For the text-containing cell, return its midpoint in (x, y) coordinate format. 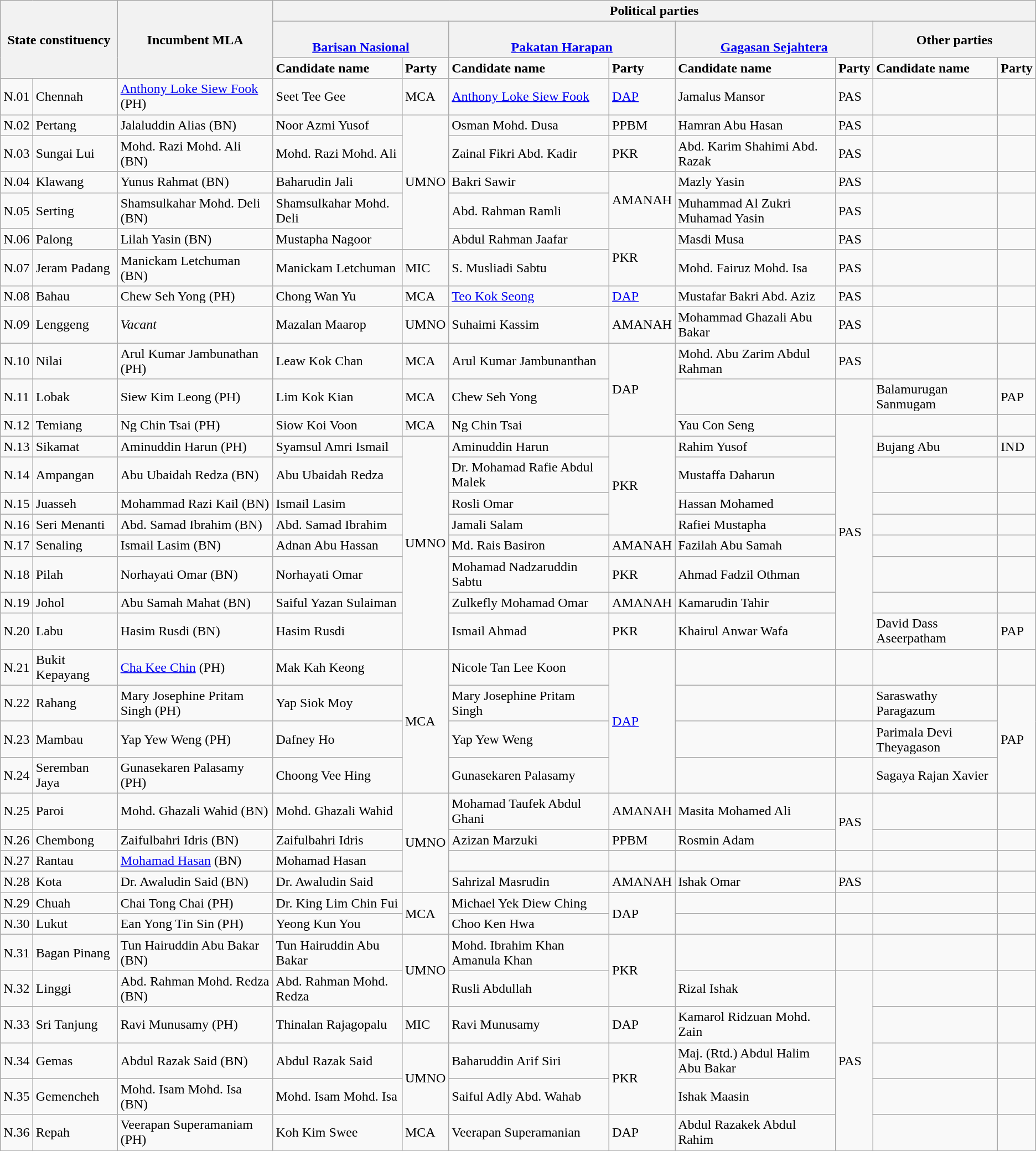
Sri Tanjung (75, 1025)
Senaling (75, 546)
Mohd. Razi Mohd. Ali (BN) (195, 154)
Nilai (75, 361)
Chennah (75, 96)
Fazilah Abu Samah (755, 546)
Koh Kim Swee (338, 1132)
N.12 (17, 426)
Linggi (75, 988)
Aminuddin Harun (529, 447)
Arul Kumar Jambunathan (PH) (195, 361)
Baharudin Jali (338, 182)
Seremban Jaya (75, 775)
Siow Koi Voon (338, 426)
Jamalus Mansor (755, 96)
N.23 (17, 739)
Azizan Marzuki (529, 839)
N.21 (17, 667)
N.26 (17, 839)
Mohd. Isam Mohd. Isa (BN) (195, 1097)
Yap Yew Weng (529, 739)
Yunus Rahmat (BN) (195, 182)
N.35 (17, 1097)
Kamarudin Tahir (755, 603)
Abdul Rahman Jaafar (529, 239)
Suhaimi Kassim (529, 324)
Hasim Rusdi (338, 631)
Anthony Loke Siew Fook (529, 96)
Ean Yong Tin Sin (PH) (195, 924)
Temiang (75, 426)
Khairul Anwar Wafa (755, 631)
N.27 (17, 861)
N.07 (17, 268)
Sikamat (75, 447)
Mary Josephine Pritam Singh (529, 703)
Chong Wan Yu (338, 296)
Kamarol Ridzuan Mohd. Zain (755, 1025)
Adnan Abu Hassan (338, 546)
Chew Seh Yong (529, 397)
N.09 (17, 324)
Cha Kee Chin (PH) (195, 667)
Abd. Rahman Mohd. Redza (338, 988)
N.17 (17, 546)
N.18 (17, 574)
Mak Kah Keong (338, 667)
Mohammad Razi Kail (BN) (195, 504)
Jalaluddin Alias (BN) (195, 125)
Choo Ken Hwa (529, 924)
N.24 (17, 775)
Labu (75, 631)
Mohamad Hasan (338, 861)
Chembong (75, 839)
Bahau (75, 296)
Ishak Maasin (755, 1097)
N.33 (17, 1025)
Noor Azmi Yusof (338, 125)
N.36 (17, 1132)
N.34 (17, 1060)
N.16 (17, 525)
Nicole Tan Lee Koon (529, 667)
Dr. King Lim Chin Fui (338, 903)
N.05 (17, 210)
S. Musliadi Sabtu (529, 268)
Abdul Razakek Abdul Rahim (755, 1132)
Ampangan (75, 475)
Incumbent MLA (195, 40)
Mustafar Bakri Abd. Aziz (755, 296)
Manickam Letchuman (338, 268)
Gunasekaren Palasamy (PH) (195, 775)
Manickam Letchuman (BN) (195, 268)
Bujang Abu (935, 447)
N.02 (17, 125)
Mohammad Ghazali Abu Bakar (755, 324)
Johol (75, 603)
Ravi Munusamy (PH) (195, 1025)
Bakri Sawir (529, 182)
Gunasekaren Palasamy (529, 775)
Mohd. Ghazali Wahid (338, 811)
Yap Siok Moy (338, 703)
Masdi Musa (755, 239)
Masita Mohamed Ali (755, 811)
Abdul Razak Said (338, 1060)
Abd. Samad Ibrahim (338, 525)
Klawang (75, 182)
Mohamad Nadzaruddin Sabtu (529, 574)
N.15 (17, 504)
N.32 (17, 988)
Mustapha Nagoor (338, 239)
Aminuddin Harun (PH) (195, 447)
Chuah (75, 903)
Abu Ubaidah Redza (338, 475)
State constituency (59, 40)
Mohamad Taufek Abdul Ghani (529, 811)
Serting (75, 210)
Zainal Fikri Abd. Kadir (529, 154)
Veerapan Superamaniam (PH) (195, 1132)
Gemas (75, 1060)
Juasseh (75, 504)
Saiful Yazan Sulaiman (338, 603)
Norhayati Omar (BN) (195, 574)
Saraswathy Paragazum (935, 703)
Mohamad Hasan (BN) (195, 861)
Sahrizal Masrudin (529, 882)
N.13 (17, 447)
Rafiei Mustapha (755, 525)
Ismail Ahmad (529, 631)
Hasim Rusdi (BN) (195, 631)
Sagaya Rajan Xavier (935, 775)
N.29 (17, 903)
Kota (75, 882)
Mohd. Razi Mohd. Ali (338, 154)
N.31 (17, 953)
Pertang (75, 125)
Abdul Razak Said (BN) (195, 1060)
Shamsulkahar Mohd. Deli (BN) (195, 210)
Ng Chin Tsai (529, 426)
Lukut (75, 924)
N.08 (17, 296)
Chai Tong Chai (PH) (195, 903)
Rusli Abdullah (529, 988)
Mazly Yasin (755, 182)
Ravi Munusamy (529, 1025)
Mazalan Maarop (338, 324)
Michael Yek Diew Ching (529, 903)
Barisan Nasional (361, 40)
Ng Chin Tsai (PH) (195, 426)
Palong (75, 239)
Seri Menanti (75, 525)
Arul Kumar Jambunanthan (529, 361)
Abd. Samad Ibrahim (BN) (195, 525)
Md. Rais Basiron (529, 546)
Shamsulkahar Mohd. Deli (338, 210)
Ishak Omar (755, 882)
Rosmin Adam (755, 839)
Mohd. Ghazali Wahid (BN) (195, 811)
N.30 (17, 924)
N.11 (17, 397)
Zaifulbahri Idris (BN) (195, 839)
Saiful Adly Abd. Wahab (529, 1097)
IND (1017, 447)
N.04 (17, 182)
Jamali Salam (529, 525)
Jeram Padang (75, 268)
Hassan Mohamed (755, 504)
Syamsul Amri Ismail (338, 447)
Norhayati Omar (338, 574)
Repah (75, 1132)
Abu Ubaidah Redza (BN) (195, 475)
N.01 (17, 96)
Thinalan Rajagopalu (338, 1025)
Rahang (75, 703)
Abu Samah Mahat (BN) (195, 603)
Mary Josephine Pritam Singh (PH) (195, 703)
Mustaffa Daharun (755, 475)
Parimala Devi Theyagason (935, 739)
Rahim Yusof (755, 447)
Leaw Kok Chan (338, 361)
Osman Mohd. Dusa (529, 125)
Abd. Rahman Ramli (529, 210)
Pakatan Harapan (562, 40)
Tun Hairuddin Abu Bakar (BN) (195, 953)
Mohd. Abu Zarim Abdul Rahman (755, 361)
Choong Vee Hing (338, 775)
Rantau (75, 861)
Lenggeng (75, 324)
Gagasan Sejahtera (774, 40)
Dr. Awaludin Said (BN) (195, 882)
Political parties (654, 11)
Muhammad Al Zukri Muhamad Yasin (755, 210)
N.25 (17, 811)
Seet Tee Gee (338, 96)
N.22 (17, 703)
Dr. Awaludin Said (338, 882)
Lilah Yasin (BN) (195, 239)
N.14 (17, 475)
N.03 (17, 154)
Abd. Karim Shahimi Abd. Razak (755, 154)
Hamran Abu Hasan (755, 125)
Mohd. Fairuz Mohd. Isa (755, 268)
Ahmad Fadzil Othman (755, 574)
N.20 (17, 631)
N.19 (17, 603)
N.10 (17, 361)
Rizal Ishak (755, 988)
Zulkefly Mohamad Omar (529, 603)
Yeong Kun You (338, 924)
Mohd. Ibrahim Khan Amanula Khan (529, 953)
Bukit Kepayang (75, 667)
Bagan Pinang (75, 953)
David Dass Aseerpatham (935, 631)
Vacant (195, 324)
Maj. (Rtd.) Abdul Halim Abu Bakar (755, 1060)
Mohd. Isam Mohd. Isa (338, 1097)
Mambau (75, 739)
Anthony Loke Siew Fook (PH) (195, 96)
Other parties (955, 40)
Lobak (75, 397)
N.06 (17, 239)
Teo Kok Seong (529, 296)
Dr. Mohamad Rafie Abdul Malek (529, 475)
Lim Kok Kian (338, 397)
Chew Seh Yong (PH) (195, 296)
Ismail Lasim (BN) (195, 546)
Abd. Rahman Mohd. Redza (BN) (195, 988)
Balamurugan Sanmugam (935, 397)
Gemencheh (75, 1097)
Pilah (75, 574)
Veerapan Superamanian (529, 1132)
Ismail Lasim (338, 504)
Dafney Ho (338, 739)
Baharuddin Arif Siri (529, 1060)
Yau Con Seng (755, 426)
Siew Kim Leong (PH) (195, 397)
Tun Hairuddin Abu Bakar (338, 953)
Sungai Lui (75, 154)
Yap Yew Weng (PH) (195, 739)
Zaifulbahri Idris (338, 839)
Paroi (75, 811)
N.28 (17, 882)
Rosli Omar (529, 504)
